For the text-containing cell, return its midpoint in [X, Y] coordinate format. 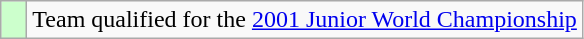
Team qualified for the 2001 Junior World Championship [305, 20]
